Scan for the cell matching the given text and deliver its (x, y) coordinate at center. 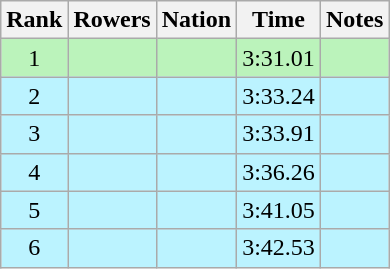
3:33.91 (279, 134)
Rowers (112, 20)
4 (34, 172)
3:41.05 (279, 210)
3:36.26 (279, 172)
Time (279, 20)
2 (34, 96)
3:31.01 (279, 58)
3:42.53 (279, 248)
1 (34, 58)
3 (34, 134)
5 (34, 210)
Rank (34, 20)
3:33.24 (279, 96)
6 (34, 248)
Nation (196, 20)
Notes (354, 20)
